Detect which cell encompasses the target text, then output its (x, y) center coordinate. 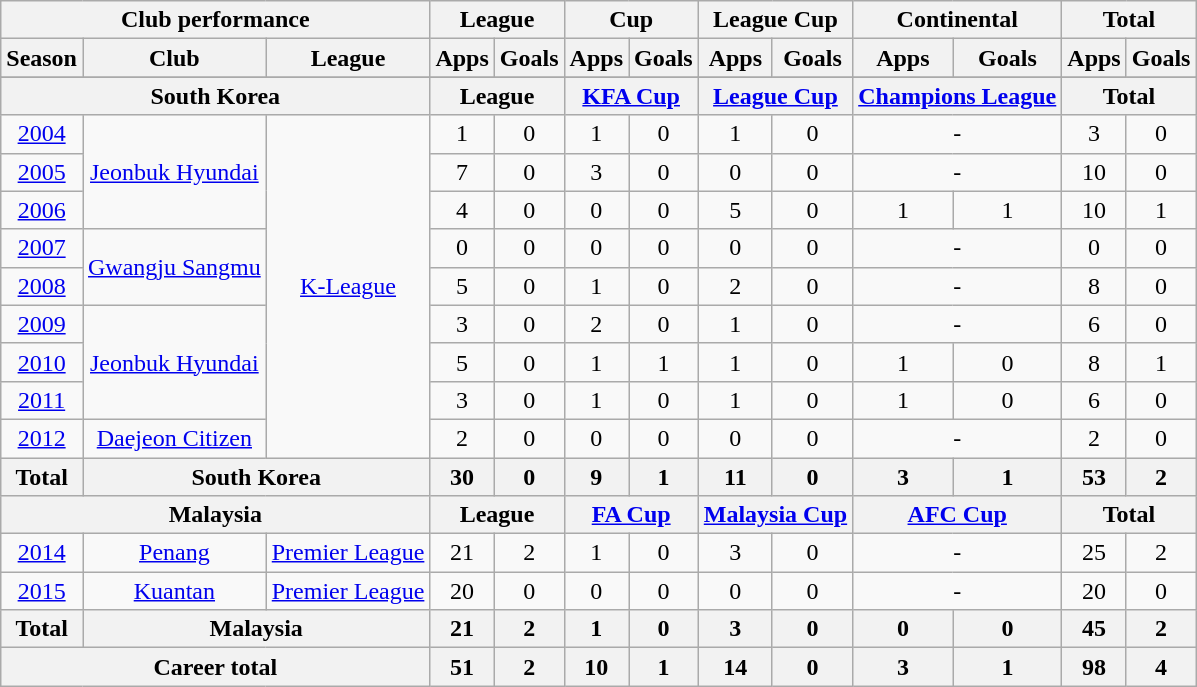
Continental (958, 20)
2011 (42, 400)
Malaysia Cup (775, 515)
2015 (42, 591)
Daejeon Citizen (174, 438)
30 (462, 477)
Club performance (216, 20)
51 (462, 667)
2007 (42, 248)
53 (1094, 477)
7 (462, 172)
Gwangju Sangmu (174, 267)
Kuantan (174, 591)
98 (1094, 667)
45 (1094, 629)
K-League (348, 286)
9 (596, 477)
25 (1094, 553)
KFA Cup (631, 96)
2008 (42, 286)
Penang (174, 553)
Season (42, 58)
Champions League (958, 96)
2014 (42, 553)
14 (735, 667)
2005 (42, 172)
Career total (216, 667)
2006 (42, 210)
FA Cup (631, 515)
Club (174, 58)
11 (735, 477)
AFC Cup (958, 515)
Cup (631, 20)
2004 (42, 134)
2012 (42, 438)
2009 (42, 324)
2010 (42, 362)
